Find where the given text appears and provide that cell's center as [X, Y] coordinate. 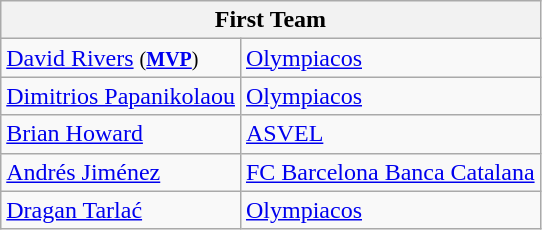
ASVEL [390, 134]
Dragan Tarlać [121, 210]
FC Barcelona Banca Catalana [390, 172]
Brian Howard [121, 134]
First Team [270, 20]
David Rivers (MVP) [121, 58]
Dimitrios Papanikolaou [121, 96]
Andrés Jiménez [121, 172]
